Identify which cell holds the provided text, then report its [x, y] central coordinate. 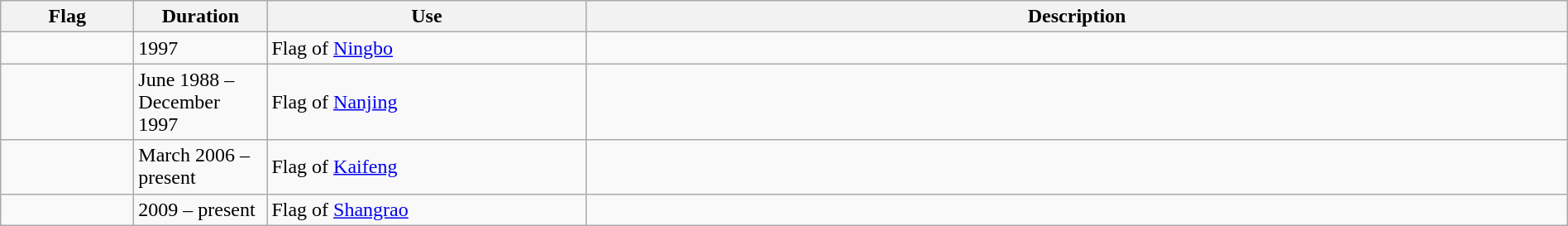
Flag of Kaifeng [427, 167]
Duration [200, 17]
Flag [68, 17]
Use [427, 17]
Flag of Ningbo [427, 48]
Description [1077, 17]
June 1988 – December 1997 [200, 102]
Flag of Nanjing [427, 102]
March 2006 – present [200, 167]
Flag of Shangrao [427, 209]
2009 – present [200, 209]
1997 [200, 48]
